Output the (X, Y) coordinate of the center of the cell containing the given text.  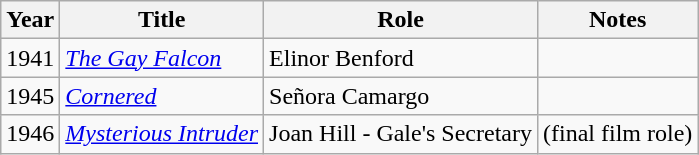
Title (162, 20)
1941 (30, 58)
Cornered (162, 96)
Señora Camargo (401, 96)
Mysterious Intruder (162, 134)
1946 (30, 134)
Joan Hill - Gale's Secretary (401, 134)
1945 (30, 96)
Role (401, 20)
Year (30, 20)
Elinor Benford (401, 58)
Notes (617, 20)
The Gay Falcon (162, 58)
(final film role) (617, 134)
